Scan for the cell matching the given text and deliver its [x, y] coordinate at center. 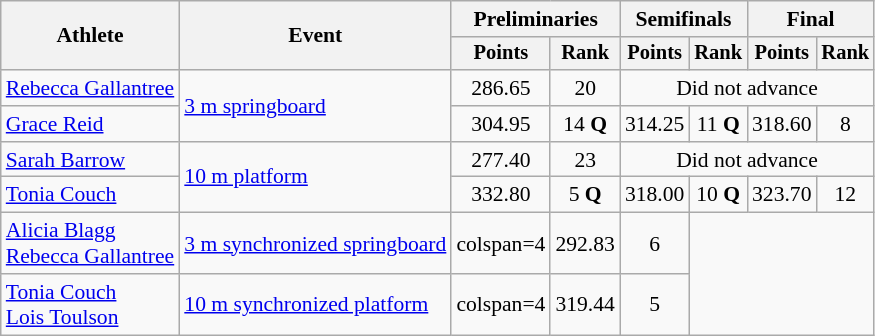
Event [315, 36]
6 [654, 244]
10 Q [718, 195]
277.40 [500, 160]
323.70 [782, 195]
292.83 [584, 244]
314.25 [654, 124]
318.60 [782, 124]
12 [845, 195]
318.00 [654, 195]
Athlete [90, 36]
5 Q [584, 195]
Tonia CouchLois Toulson [90, 304]
Preliminaries [536, 19]
Rebecca Gallantree [90, 88]
3 m synchronized springboard [315, 244]
286.65 [500, 88]
23 [584, 160]
3 m springboard [315, 106]
Alicia BlaggRebecca Gallantree [90, 244]
Sarah Barrow [90, 160]
304.95 [500, 124]
5 [654, 304]
Tonia Couch [90, 195]
14 Q [584, 124]
Final [810, 19]
8 [845, 124]
332.80 [500, 195]
Semifinals [684, 19]
11 Q [718, 124]
319.44 [584, 304]
10 m platform [315, 178]
Grace Reid [90, 124]
10 m synchronized platform [315, 304]
20 [584, 88]
